For the text-containing cell, return its midpoint in [x, y] coordinate format. 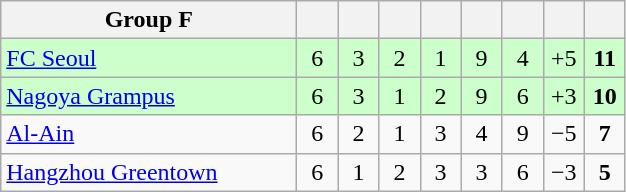
5 [604, 172]
Nagoya Grampus [149, 96]
10 [604, 96]
+3 [564, 96]
+5 [564, 58]
7 [604, 134]
−5 [564, 134]
FC Seoul [149, 58]
Al-Ain [149, 134]
Hangzhou Greentown [149, 172]
−3 [564, 172]
Group F [149, 20]
11 [604, 58]
